Return (x, y) of the center of cell containing provided text 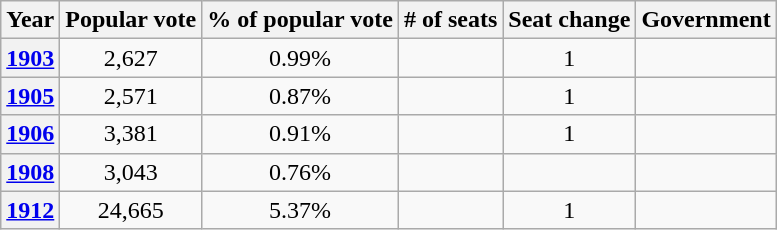
1906 (30, 134)
Popular vote (131, 20)
0.99% (300, 58)
2,571 (131, 96)
% of popular vote (300, 20)
Seat change (570, 20)
Year (30, 20)
1912 (30, 210)
5.37% (300, 210)
# of seats (450, 20)
24,665 (131, 210)
3,043 (131, 172)
1908 (30, 172)
0.91% (300, 134)
1903 (30, 58)
3,381 (131, 134)
1905 (30, 96)
2,627 (131, 58)
0.87% (300, 96)
0.76% (300, 172)
Government (706, 20)
